Locate the cell with the specified text and output its (X, Y) center coordinate. 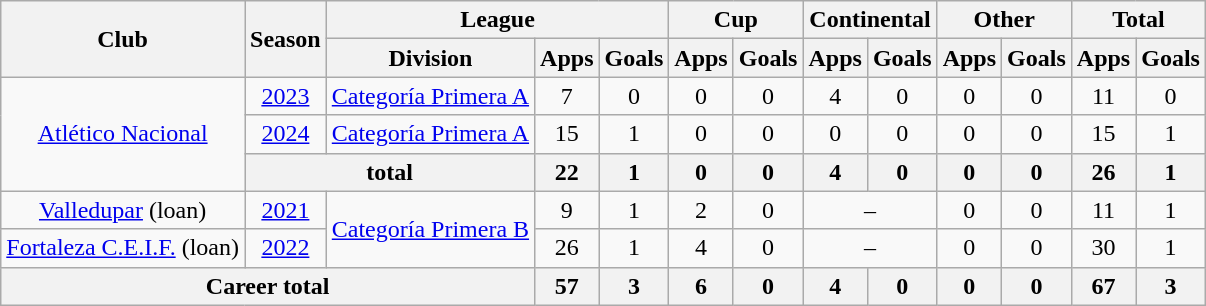
Division (430, 58)
6 (701, 286)
2024 (285, 134)
9 (567, 210)
2022 (285, 248)
Atlético Nacional (123, 134)
Total (1138, 20)
57 (567, 286)
Season (285, 39)
30 (1103, 248)
Fortaleza C.E.I.F. (loan) (123, 248)
7 (567, 96)
Other (1004, 20)
Categoría Primera B (430, 229)
total (389, 172)
Valledupar (loan) (123, 210)
Cup (736, 20)
22 (567, 172)
League (498, 20)
2 (701, 210)
Club (123, 39)
67 (1103, 286)
Career total (268, 286)
2023 (285, 96)
Continental (870, 20)
2021 (285, 210)
